Return the (x, y) coordinate for the center point of the cell that contains the specified text.  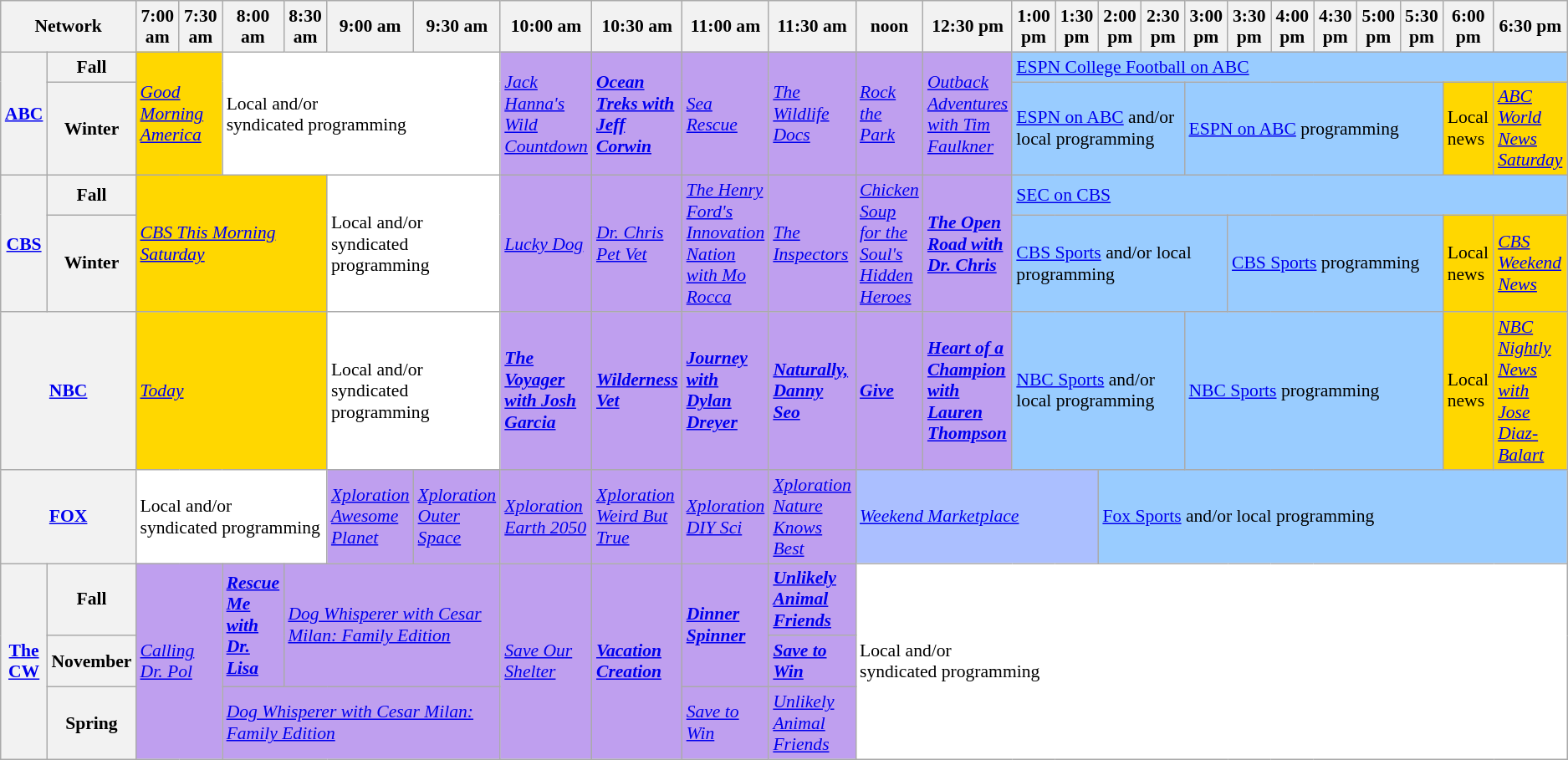
Fox Sports and/or local programming (1332, 517)
10:00 am (546, 27)
The CW (24, 661)
CBS Sports and/or local programming (1120, 264)
Give (890, 391)
Dr. Chris Pet Vet (637, 244)
The Voyager with Josh Garcia (546, 391)
Rescue Me with Dr. Lisa (253, 625)
Chicken Soup for the Soul's Hidden Heroes (890, 244)
Network (69, 27)
The Open Road with Dr. Chris (968, 244)
6:00 pm (1468, 27)
CBS Weekend News (1530, 264)
6:30 pm (1530, 27)
Rock the Park (890, 114)
Good Morning America (179, 114)
ESPN on ABC programming (1313, 129)
ESPN on ABC and/or local programming (1098, 129)
5:30 pm (1422, 27)
Calling Dr. Pol (179, 661)
The Henry Ford's Innovation Nation with Mo Rocca (726, 244)
3:00 pm (1206, 27)
Lucky Dog (546, 244)
Xploration DIY Sci (726, 517)
5:00 pm (1379, 27)
Xploration Weird But True (637, 517)
Xploration Earth 2050 (546, 517)
1:30 pm (1077, 27)
NBC Sports and/or local programming (1098, 391)
NBC (69, 391)
Outback Adventures with Tim Faulkner (968, 114)
8:00 am (253, 27)
Journey with Dylan Dreyer (726, 391)
CBS (24, 244)
Vacation Creation (637, 661)
Naturally, Danny Seo (812, 391)
Spring (91, 724)
November (91, 662)
1:00 pm (1034, 27)
Jack Hanna's Wild Countdown (546, 114)
4:00 pm (1293, 27)
SEC on CBS (1290, 196)
ESPN College Football on ABC (1290, 67)
CBS This Morning Saturday (231, 244)
FOX (69, 517)
The Inspectors (812, 244)
3:30 pm (1249, 27)
7:00 am (157, 27)
12:30 pm (968, 27)
Xploration Nature Knows Best (812, 517)
Dinner Spinner (726, 625)
noon (890, 27)
NBC Nightly News with Jose Diaz-Balart (1530, 391)
Xploration Awesome Planet (370, 517)
Today (231, 391)
Wilderness Vet (637, 391)
4:30 pm (1336, 27)
Sea Rescue (726, 114)
10:30 am (637, 27)
The Wildlife Docs (812, 114)
7:30 am (201, 27)
11:30 am (812, 27)
CBS Sports programming (1336, 264)
11:00 am (726, 27)
Heart of a Champion with Lauren Thompson (968, 391)
8:30 am (305, 27)
Save Our Shelter (546, 661)
NBC Sports programming (1313, 391)
Weekend Marketplace (977, 517)
2:00 pm (1120, 27)
2:30 pm (1163, 27)
9:30 am (457, 27)
Ocean Treks with Jeff Corwin (637, 114)
ABC World News Saturday (1530, 129)
Local and/orsyndicated programming (1211, 661)
9:00 am (370, 27)
Xploration Outer Space (457, 517)
ABC (24, 114)
